Pinpoint the cell where the given text exists, returning its [X, Y] midpoint coordinate. 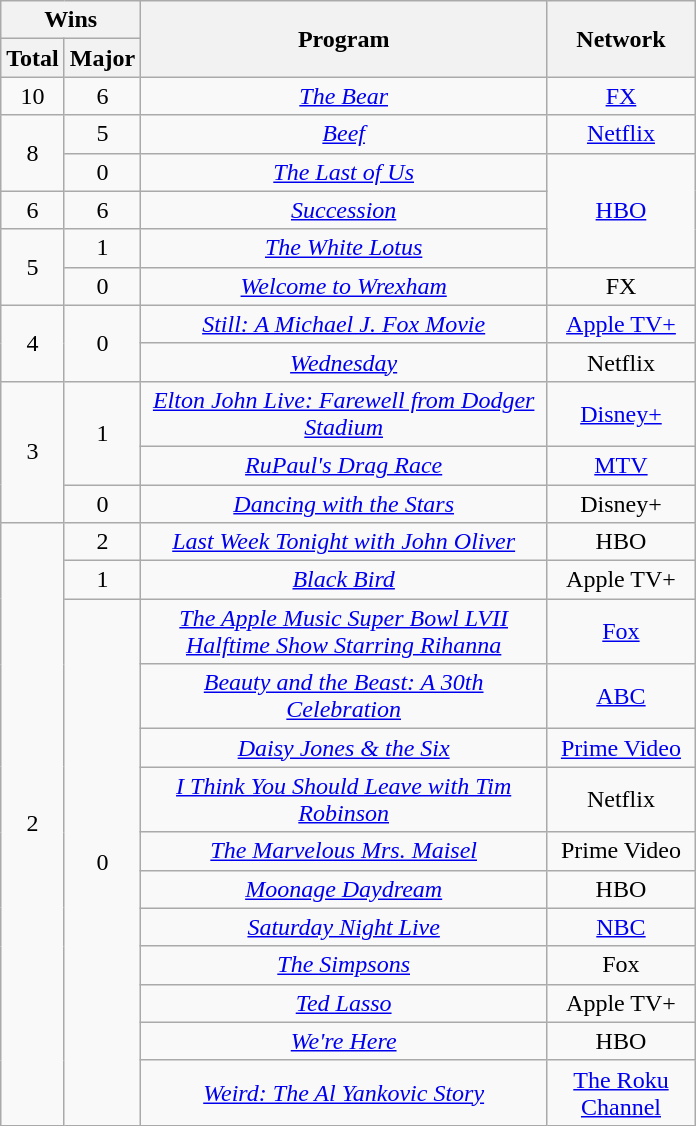
Dancing with the Stars [344, 503]
Black Bird [344, 580]
Weird: The Al Yankovic Story [344, 1092]
Still: A Michael J. Fox Movie [344, 324]
10 [33, 96]
Moonage Daydream [344, 889]
Major [102, 58]
Wins [71, 20]
I Think You Should Leave with Tim Robinson [344, 800]
Saturday Night Live [344, 927]
Network [622, 39]
3 [33, 452]
4 [33, 343]
The Apple Music Super Bowl LVII Halftime Show Starring Rihanna [344, 632]
Last Week Tonight with John Oliver [344, 542]
Total [33, 58]
The Bear [344, 96]
The Roku Channel [622, 1092]
Beef [344, 134]
Daisy Jones & the Six [344, 748]
The White Lotus [344, 248]
MTV [622, 465]
The Simpsons [344, 965]
Wednesday [344, 362]
ABC [622, 696]
Succession [344, 210]
Elton John Live: Farewell from Dodger Stadium [344, 414]
Welcome to Wrexham [344, 286]
The Last of Us [344, 172]
Ted Lasso [344, 1003]
The Marvelous Mrs. Maisel [344, 851]
8 [33, 153]
Beauty and the Beast: A 30th Celebration [344, 696]
RuPaul's Drag Race [344, 465]
Program [344, 39]
NBC [622, 927]
We're Here [344, 1041]
